Extract the [X, Y] coordinate from the center of the cell holding the provided text.  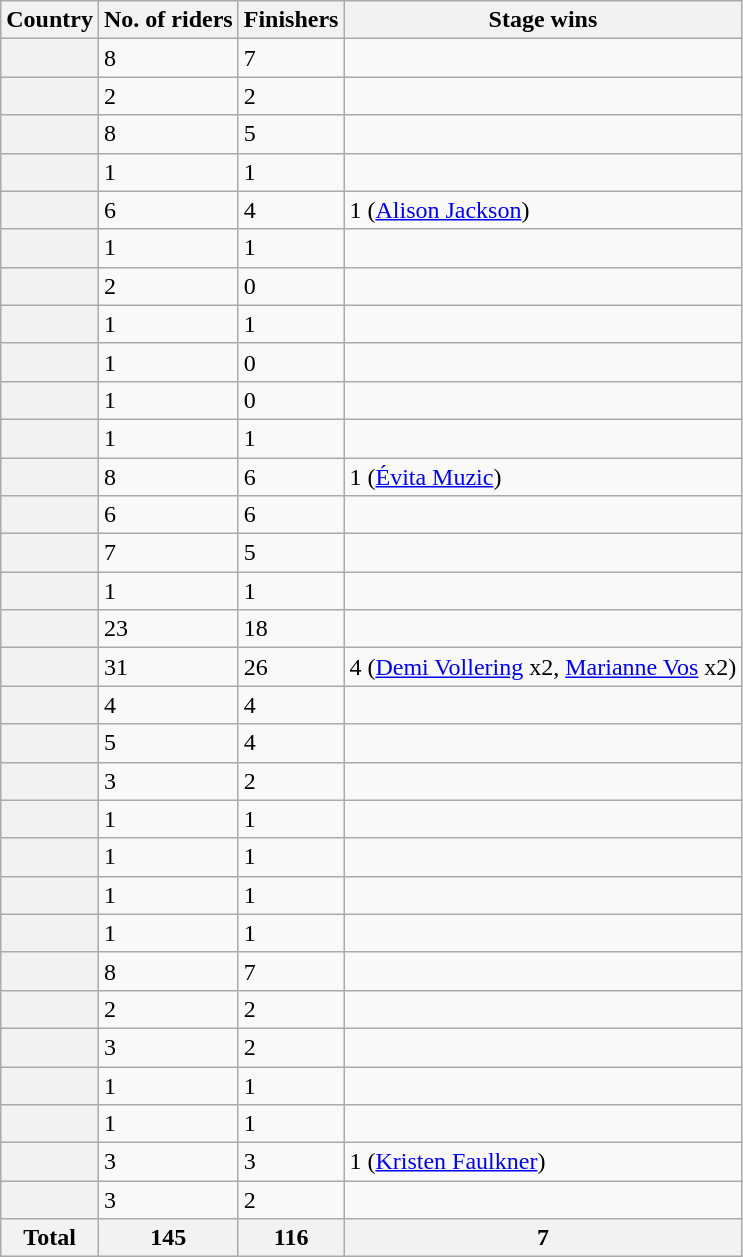
No. of riders [168, 20]
1 (Évita Muzic) [543, 477]
116 [291, 1238]
1 (Kristen Faulkner) [543, 1162]
23 [168, 629]
18 [291, 629]
26 [291, 667]
Stage wins [543, 20]
Finishers [291, 20]
4 (Demi Vollering x2, Marianne Vos x2) [543, 667]
31 [168, 667]
Total [50, 1238]
1 (Alison Jackson) [543, 210]
145 [168, 1238]
Country [50, 20]
